Return the (x, y) coordinate for the center point of the cell that contains the specified text.  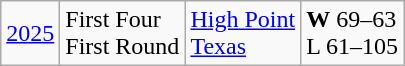
First FourFirst Round (122, 34)
W 69–63L 61–105 (352, 34)
2025 (30, 34)
High PointTexas (243, 34)
